Capture the cell that displays the provided text and extract its (X, Y) central coordinate. 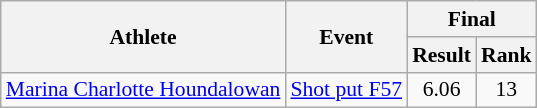
Result (442, 55)
6.06 (442, 90)
Final (472, 19)
Marina Charlotte Houndalowan (144, 90)
Shot put F57 (346, 90)
13 (506, 90)
Rank (506, 55)
Event (346, 36)
Athlete (144, 36)
